Scan for the cell matching the given text and deliver its (x, y) coordinate at center. 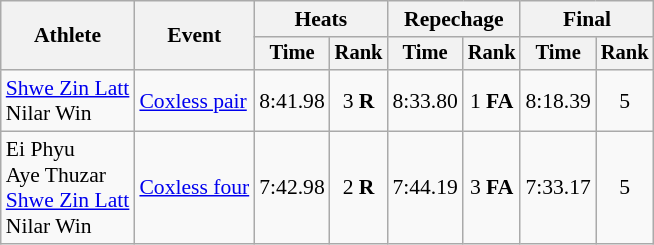
1 FA (492, 100)
7:42.98 (292, 188)
3 FA (492, 188)
Athlete (68, 36)
Coxless four (194, 188)
Event (194, 36)
2 R (359, 188)
Ei PhyuAye ThuzarShwe Zin LattNilar Win (68, 188)
3 R (359, 100)
7:44.19 (424, 188)
Final (586, 19)
Repechage (454, 19)
8:18.39 (558, 100)
Shwe Zin LattNilar Win (68, 100)
Heats (320, 19)
7:33.17 (558, 188)
Coxless pair (194, 100)
8:33.80 (424, 100)
8:41.98 (292, 100)
